Provide the (x, y) coordinate of the cell's center where the given text is located.  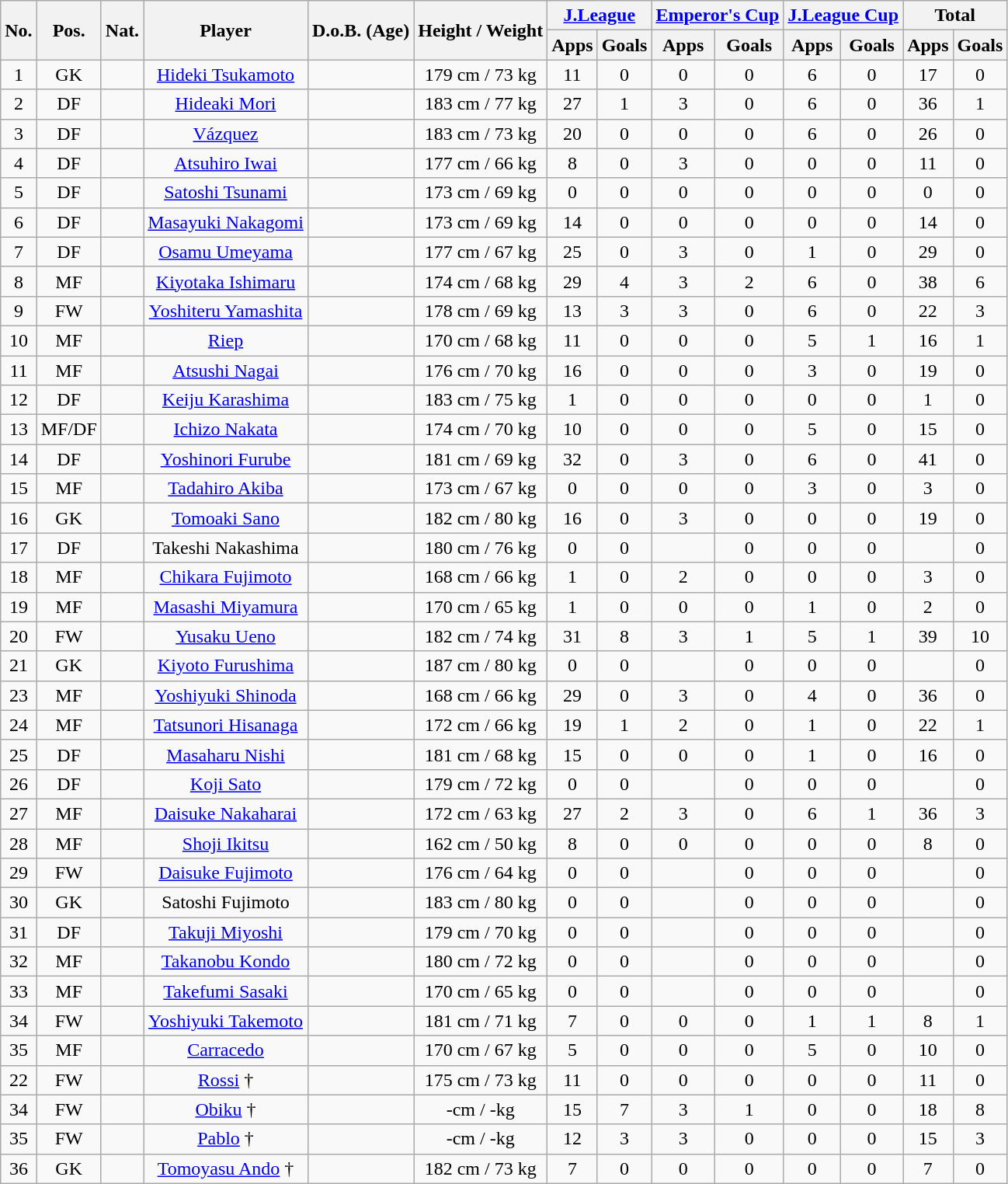
181 cm / 68 kg (481, 754)
170 cm / 68 kg (481, 340)
Satoshi Fujimoto (226, 903)
Atsuhiro Iwai (226, 163)
Tomoyasu Ando † (226, 1168)
Takuji Miyoshi (226, 932)
21 (19, 666)
J.League (600, 16)
183 cm / 77 kg (481, 104)
Masashi Miyamura (226, 607)
9 (19, 311)
Carracedo (226, 1050)
Atsushi Nagai (226, 371)
Vázquez (226, 134)
181 cm / 69 kg (481, 459)
Ichizo Nakata (226, 430)
Obiku † (226, 1109)
Kiyoto Furushima (226, 666)
173 cm / 67 kg (481, 489)
Yoshiteru Yamashita (226, 311)
28 (19, 843)
176 cm / 64 kg (481, 873)
Yoshiyuki Takemoto (226, 1021)
Riep (226, 340)
No. (19, 30)
172 cm / 66 kg (481, 725)
179 cm / 70 kg (481, 932)
Shoji Ikitsu (226, 843)
24 (19, 725)
174 cm / 70 kg (481, 430)
33 (19, 991)
Takeshi Nakashima (226, 548)
Daisuke Nakaharai (226, 813)
MF/DF (68, 430)
Yoshiyuki Shinoda (226, 695)
Tadahiro Akiba (226, 489)
183 cm / 75 kg (481, 400)
180 cm / 76 kg (481, 548)
J.League Cup (843, 16)
Kiyotaka Ishimaru (226, 281)
D.o.B. (Age) (360, 30)
180 cm / 72 kg (481, 962)
Yoshinori Furube (226, 459)
179 cm / 73 kg (481, 75)
Masayuki Nakagomi (226, 222)
Total (955, 16)
Tomoaki Sano (226, 518)
182 cm / 74 kg (481, 636)
172 cm / 63 kg (481, 813)
175 cm / 73 kg (481, 1080)
Tatsunori Hisanaga (226, 725)
Masaharu Nishi (226, 754)
182 cm / 73 kg (481, 1168)
Takefumi Sasaki (226, 991)
187 cm / 80 kg (481, 666)
Osamu Umeyama (226, 252)
Koji Sato (226, 784)
Pablo † (226, 1139)
Rossi † (226, 1080)
Satoshi Tsunami (226, 193)
Chikara Fujimoto (226, 577)
Height / Weight (481, 30)
Keiju Karashima (226, 400)
183 cm / 80 kg (481, 903)
Player (226, 30)
182 cm / 80 kg (481, 518)
162 cm / 50 kg (481, 843)
23 (19, 695)
181 cm / 71 kg (481, 1021)
Takanobu Kondo (226, 962)
Emperor's Cup (718, 16)
Yusaku Ueno (226, 636)
Daisuke Fujimoto (226, 873)
Hideaki Mori (226, 104)
170 cm / 67 kg (481, 1050)
39 (928, 636)
176 cm / 70 kg (481, 371)
Pos. (68, 30)
30 (19, 903)
177 cm / 67 kg (481, 252)
178 cm / 69 kg (481, 311)
38 (928, 281)
174 cm / 68 kg (481, 281)
41 (928, 459)
179 cm / 72 kg (481, 784)
Nat. (122, 30)
177 cm / 66 kg (481, 163)
Hideki Tsukamoto (226, 75)
183 cm / 73 kg (481, 134)
